Capture the cell that displays the provided text and extract its [x, y] central coordinate. 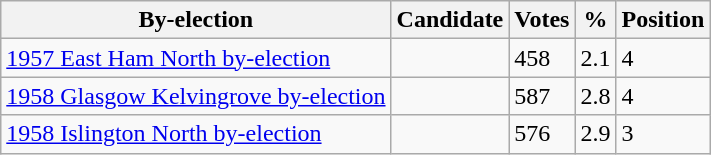
1957 East Ham North by-election [196, 58]
587 [542, 96]
576 [542, 134]
Position [663, 20]
Candidate [450, 20]
2.1 [596, 58]
% [596, 20]
2.8 [596, 96]
1958 Islington North by-election [196, 134]
458 [542, 58]
1958 Glasgow Kelvingrove by-election [196, 96]
2.9 [596, 134]
By-election [196, 20]
3 [663, 134]
Votes [542, 20]
